Scan for the cell matching the given text and deliver its (x, y) coordinate at center. 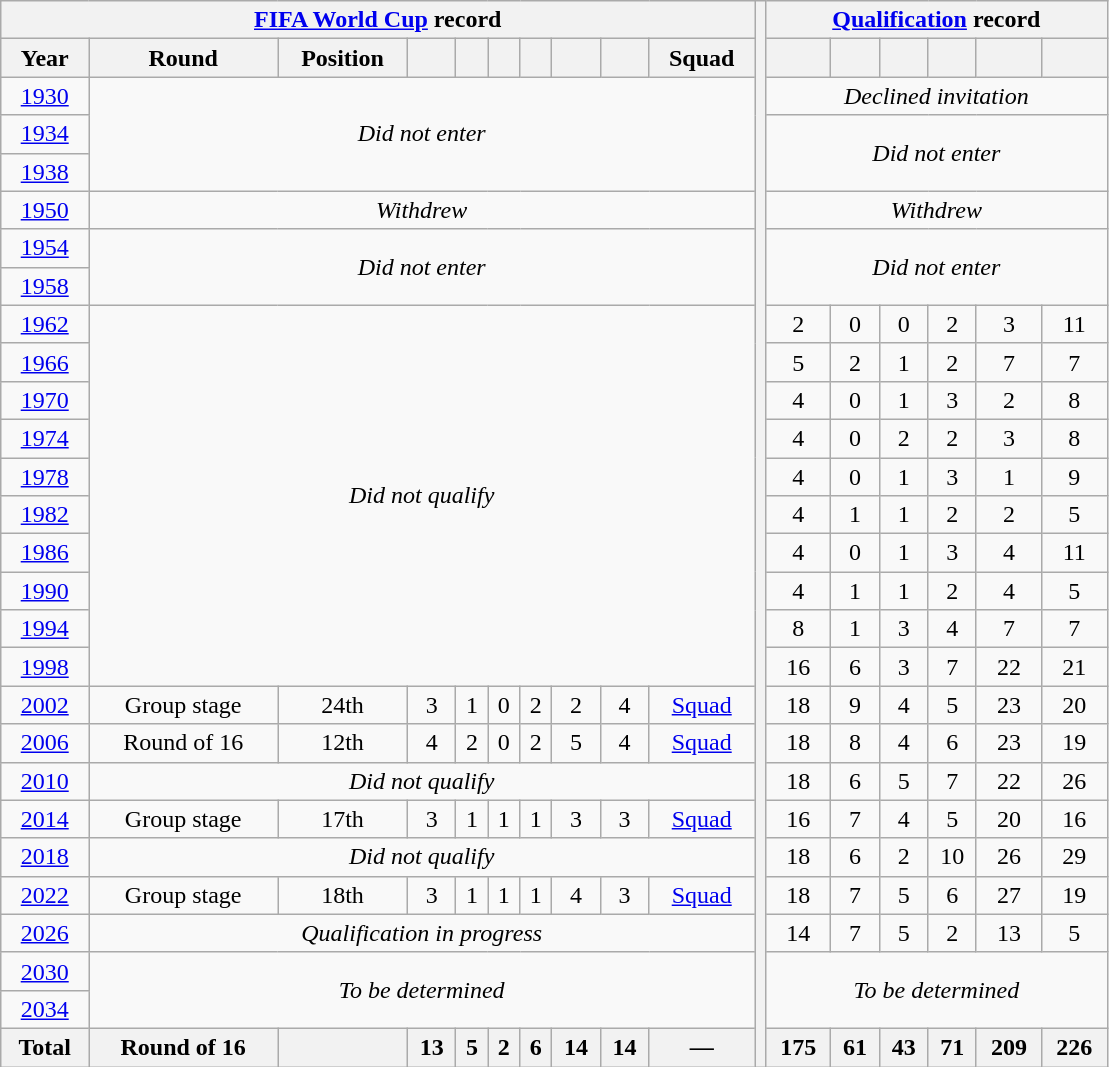
71 (952, 1047)
21 (1074, 667)
Year (45, 58)
24th (343, 705)
Round (184, 58)
2002 (45, 705)
1934 (45, 134)
1978 (45, 477)
2006 (45, 743)
1994 (45, 629)
1962 (45, 324)
43 (904, 1047)
226 (1074, 1047)
1986 (45, 553)
2014 (45, 819)
FIFA World Cup record (378, 20)
1970 (45, 400)
Position (343, 58)
1954 (45, 248)
1998 (45, 667)
29 (1074, 857)
27 (1008, 895)
1958 (45, 286)
1974 (45, 438)
1950 (45, 210)
175 (798, 1047)
— (702, 1047)
2018 (45, 857)
Qualification record (936, 20)
18th (343, 895)
2022 (45, 895)
1982 (45, 515)
10 (952, 857)
Declined invitation (936, 96)
2026 (45, 933)
12th (343, 743)
17th (343, 819)
Total (45, 1047)
1990 (45, 591)
209 (1008, 1047)
1938 (45, 172)
2034 (45, 1009)
1966 (45, 362)
61 (856, 1047)
2030 (45, 971)
1930 (45, 96)
2010 (45, 781)
Qualification in progress (422, 933)
